Return the [X, Y] coordinate for the center point of the cell that contains the specified text.  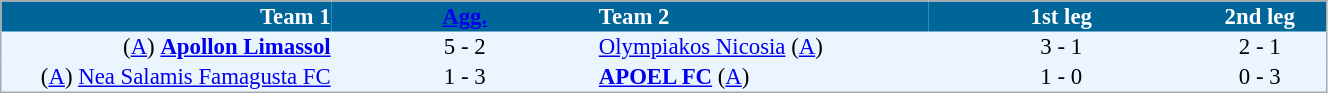
(A) Apollon Limassol [166, 47]
2 - 1 [1260, 47]
Team 2 [762, 16]
(A) Nea Salamis Famagusta FC [166, 77]
Olympiakos Nicosia (A) [762, 47]
5 - 2 [464, 47]
0 - 3 [1260, 77]
1 - 3 [464, 77]
3 - 1 [1062, 47]
1st leg [1062, 16]
1 - 0 [1062, 77]
2nd leg [1260, 16]
Agg. [464, 16]
APOEL FC (A) [762, 77]
Team 1 [166, 16]
